Locate the cell with the specified text and output its [X, Y] center coordinate. 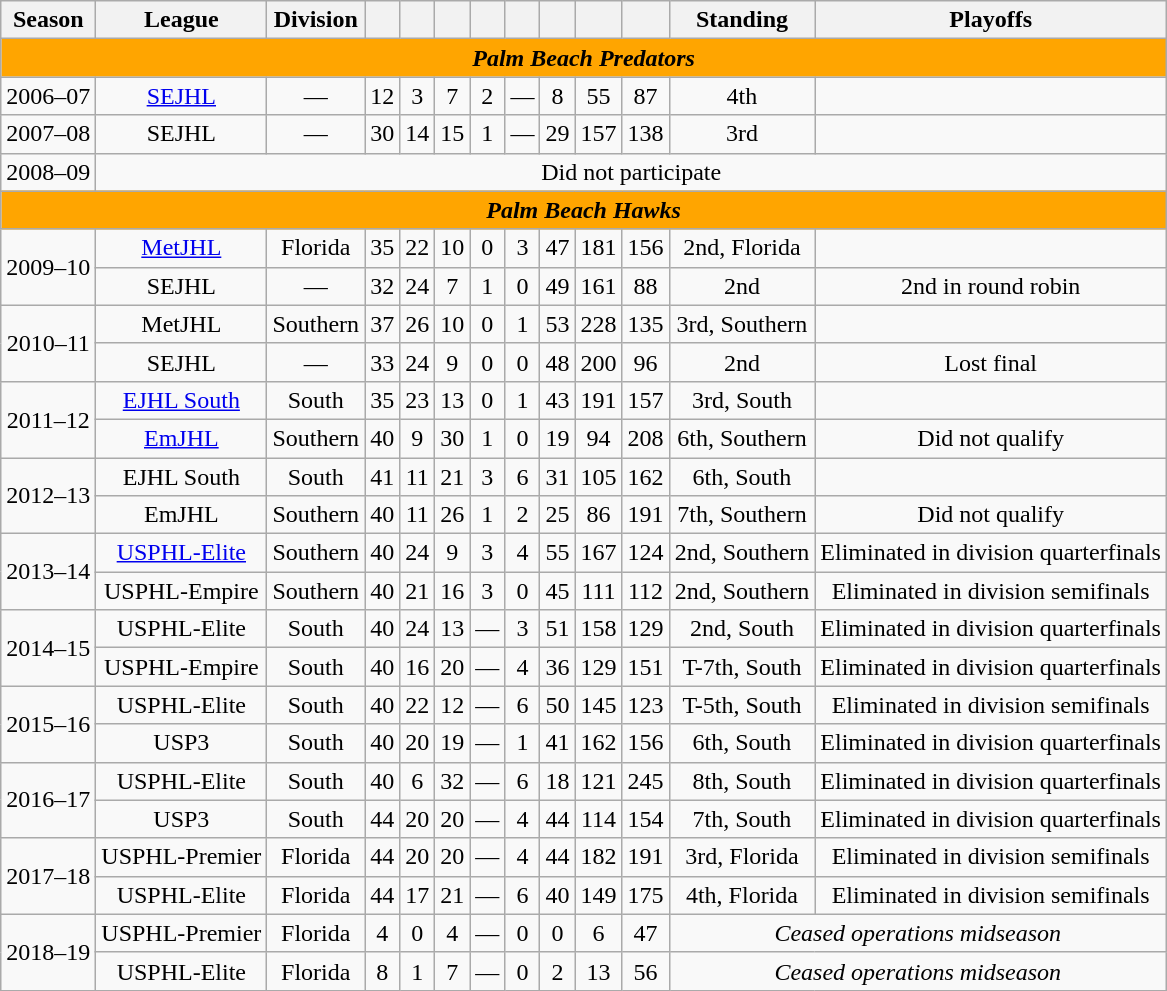
50 [558, 705]
149 [598, 895]
2nd, South [742, 629]
29 [558, 134]
6th, Southern [742, 438]
88 [646, 286]
105 [598, 477]
3rd, Florida [742, 857]
14 [418, 134]
2007–08 [48, 134]
Division [316, 20]
112 [646, 591]
123 [646, 705]
154 [646, 819]
2nd, Florida [742, 248]
175 [646, 895]
Season [48, 20]
45 [558, 591]
2012–13 [48, 496]
145 [598, 705]
2016–17 [48, 800]
181 [598, 248]
33 [382, 362]
182 [598, 857]
51 [558, 629]
4th [742, 96]
138 [646, 134]
25 [558, 515]
Lost final [991, 362]
4th, Florida [742, 895]
T-7th, South [742, 667]
87 [646, 96]
Palm Beach Predators [584, 58]
2015–16 [48, 724]
53 [558, 324]
161 [598, 286]
2nd in round robin [991, 286]
43 [558, 400]
56 [646, 971]
17 [418, 895]
2010–11 [48, 343]
48 [558, 362]
2006–07 [48, 96]
124 [646, 553]
37 [382, 324]
Did not participate [632, 172]
Palm Beach Hawks [584, 210]
15 [452, 134]
121 [598, 781]
2008–09 [48, 172]
158 [598, 629]
245 [646, 781]
49 [558, 286]
228 [598, 324]
Playoffs [991, 20]
2017–18 [48, 876]
T-5th, South [742, 705]
League [182, 20]
23 [418, 400]
135 [646, 324]
2011–12 [48, 419]
31 [558, 477]
2018–19 [48, 952]
114 [598, 819]
18 [558, 781]
8th, South [742, 781]
200 [598, 362]
96 [646, 362]
111 [598, 591]
3rd [742, 134]
151 [646, 667]
94 [598, 438]
208 [646, 438]
86 [598, 515]
3rd, Southern [742, 324]
7th, Southern [742, 515]
3rd, South [742, 400]
7th, South [742, 819]
2013–14 [48, 572]
36 [558, 667]
2014–15 [48, 648]
Standing [742, 20]
2009–10 [48, 267]
167 [598, 553]
